Return (x, y) of the center of cell containing provided text 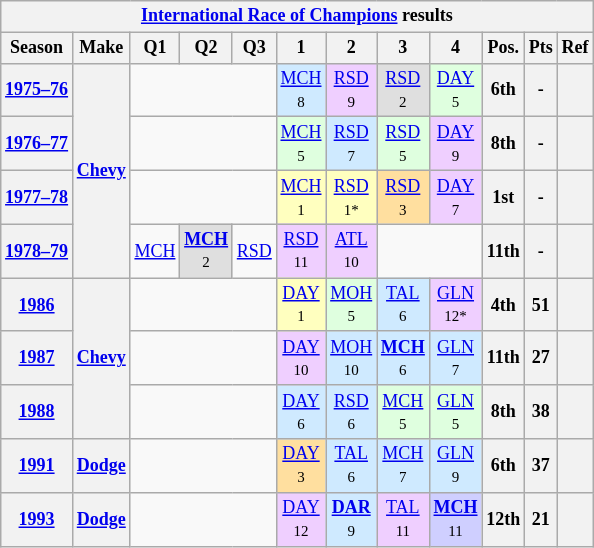
1993 (37, 519)
Q2 (206, 48)
DAY7 (456, 197)
RSD5 (404, 144)
RSD11 (301, 251)
MCH1 (301, 197)
RSD1* (352, 197)
TAL11 (404, 519)
4 (456, 48)
1977–78 (37, 197)
1st (504, 197)
Pos. (504, 48)
MCH (155, 251)
1975–76 (37, 90)
MCH8 (301, 90)
38 (542, 412)
MCH7 (404, 466)
1 (301, 48)
1988 (37, 412)
Season (37, 48)
2 (352, 48)
MOH10 (352, 358)
DAY3 (301, 466)
27 (542, 358)
MCH2 (206, 251)
RSD2 (404, 90)
DAY10 (301, 358)
1987 (37, 358)
GLN5 (456, 412)
Q1 (155, 48)
1976–77 (37, 144)
RSD6 (352, 412)
DAY5 (456, 90)
RSD3 (404, 197)
51 (542, 305)
MOH5 (352, 305)
RSD9 (352, 90)
1986 (37, 305)
RSD (254, 251)
12th (504, 519)
MCH6 (404, 358)
3 (404, 48)
DAR9 (352, 519)
37 (542, 466)
Make (101, 48)
DAY12 (301, 519)
RSD7 (352, 144)
Ref (575, 48)
DAY1 (301, 305)
DAY9 (456, 144)
1978–79 (37, 251)
GLN7 (456, 358)
GLN12* (456, 305)
International Race of Champions results (297, 16)
GLN9 (456, 466)
DAY6 (301, 412)
21 (542, 519)
ATL10 (352, 251)
4th (504, 305)
1991 (37, 466)
Q3 (254, 48)
Pts (542, 48)
MCH11 (456, 519)
